From the cell containing the given text, extract its center point as (x, y) coordinate. 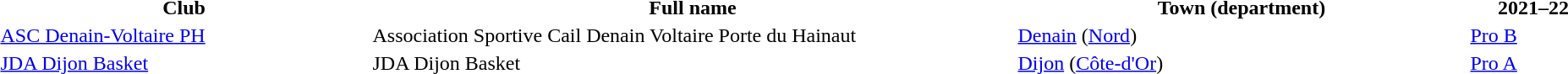
Association Sportive Cail Denain Voltaire Porte du Hainaut (693, 35)
Denain (Nord) (1242, 35)
